Return [X, Y] of the center of cell containing provided text 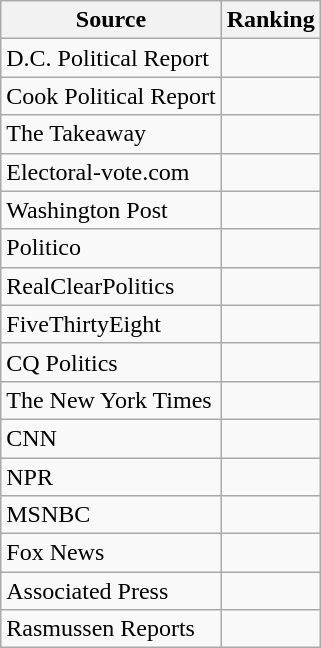
RealClearPolitics [111, 286]
The Takeaway [111, 134]
CQ Politics [111, 362]
MSNBC [111, 515]
Electoral-vote.com [111, 172]
D.C. Political Report [111, 58]
Associated Press [111, 591]
NPR [111, 477]
Source [111, 20]
Ranking [270, 20]
Cook Political Report [111, 96]
FiveThirtyEight [111, 324]
Fox News [111, 553]
The New York Times [111, 400]
Washington Post [111, 210]
Politico [111, 248]
Rasmussen Reports [111, 629]
CNN [111, 438]
